Detect which cell encompasses the target text, then output its (X, Y) center coordinate. 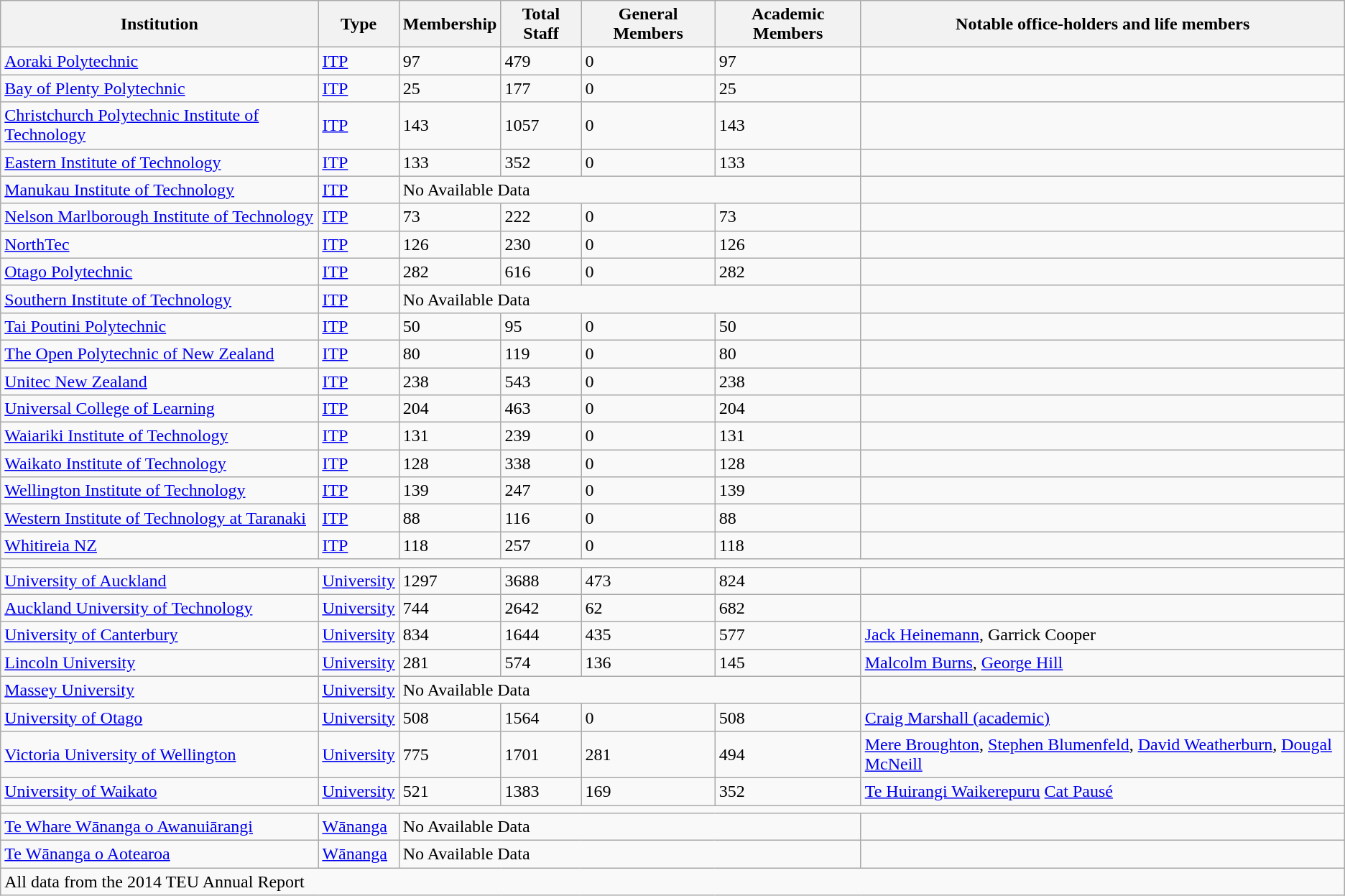
222 (541, 217)
The Open Polytechnic of New Zealand (160, 354)
Unitec New Zealand (160, 382)
338 (541, 463)
Aoraki Polytechnic (160, 61)
682 (787, 608)
Academic Members (787, 24)
Eastern Institute of Technology (160, 162)
435 (648, 635)
744 (450, 608)
247 (541, 491)
119 (541, 354)
169 (648, 791)
1701 (541, 754)
543 (541, 382)
Whitireia NZ (160, 545)
473 (648, 581)
Manukau Institute of Technology (160, 190)
Jack Heinemann, Garrick Cooper (1102, 635)
Western Institute of Technology at Taranaki (160, 518)
NorthTec (160, 244)
Otago Polytechnic (160, 272)
177 (541, 88)
University of Waikato (160, 791)
Christchurch Polytechnic Institute of Technology (160, 125)
3688 (541, 581)
Tai Poutini Polytechnic (160, 326)
Te Wānanga o Aotearoa (160, 854)
834 (450, 635)
Wellington Institute of Technology (160, 491)
Bay of Plenty Polytechnic (160, 88)
University of Otago (160, 717)
1057 (541, 125)
Type (359, 24)
Universal College of Learning (160, 409)
1564 (541, 717)
University of Auckland (160, 581)
577 (787, 635)
Nelson Marlborough Institute of Technology (160, 217)
Craig Marshall (academic) (1102, 717)
145 (787, 662)
Te Huirangi Waikerepuru Cat Pausé (1102, 791)
Waikato Institute of Technology (160, 463)
Massey University (160, 690)
All data from the 2014 TEU Annual Report (672, 882)
574 (541, 662)
230 (541, 244)
616 (541, 272)
General Members (648, 24)
775 (450, 754)
Auckland University of Technology (160, 608)
95 (541, 326)
Institution (160, 24)
Membership (450, 24)
Waiariki Institute of Technology (160, 436)
University of Canterbury (160, 635)
Lincoln University (160, 662)
1644 (541, 635)
1383 (541, 791)
116 (541, 518)
Malcolm Burns, George Hill (1102, 662)
Notable office-holders and life members (1102, 24)
62 (648, 608)
Te Whare Wānanga o Awanuiārangi (160, 827)
Victoria University of Wellington (160, 754)
Southern Institute of Technology (160, 299)
521 (450, 791)
824 (787, 581)
463 (541, 409)
239 (541, 436)
479 (541, 61)
1297 (450, 581)
Mere Broughton, Stephen Blumenfeld, David Weatherburn, Dougal McNeill (1102, 754)
2642 (541, 608)
257 (541, 545)
Total Staff (541, 24)
136 (648, 662)
494 (787, 754)
